Identify which cell holds the provided text, then report its (X, Y) central coordinate. 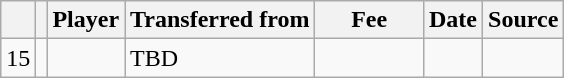
Source (524, 20)
Transferred from (220, 20)
Fee (370, 20)
TBD (220, 58)
Date (452, 20)
15 (18, 58)
Player (86, 20)
